Return the (x, y) coordinate for the center point of the cell that contains the specified text.  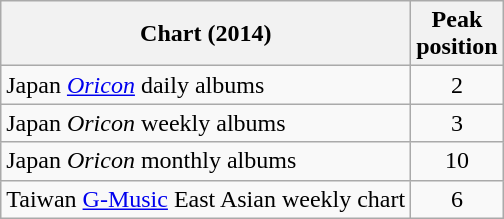
Chart (2014) (206, 34)
Peakposition (457, 34)
10 (457, 161)
Japan Oricon daily albums (206, 85)
6 (457, 199)
Japan Oricon weekly albums (206, 123)
Taiwan G-Music East Asian weekly chart (206, 199)
3 (457, 123)
Japan Oricon monthly albums (206, 161)
2 (457, 85)
